Return (X, Y) of the center of cell containing provided text 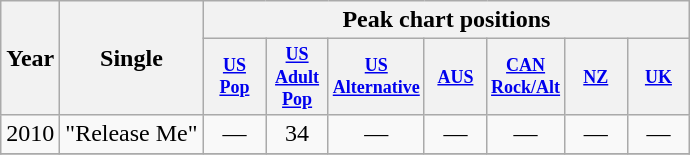
US Pop (234, 77)
Single (132, 58)
NZ (596, 77)
US Adult Pop (298, 77)
Peak chart positions (446, 20)
AUS (456, 77)
Year (30, 58)
"Release Me" (132, 134)
UK (658, 77)
2010 (30, 134)
USAlternative (376, 77)
34 (298, 134)
CAN Rock/Alt (526, 77)
